Capture the cell that displays the provided text and extract its (X, Y) central coordinate. 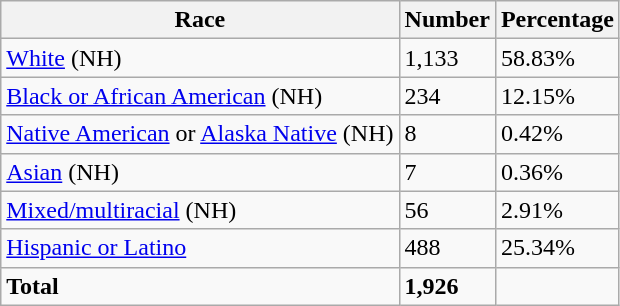
0.42% (557, 134)
0.36% (557, 172)
234 (447, 96)
2.91% (557, 210)
7 (447, 172)
Asian (NH) (200, 172)
Race (200, 20)
25.34% (557, 248)
Black or African American (NH) (200, 96)
Mixed/multiracial (NH) (200, 210)
Hispanic or Latino (200, 248)
488 (447, 248)
Total (200, 286)
12.15% (557, 96)
56 (447, 210)
1,133 (447, 58)
White (NH) (200, 58)
58.83% (557, 58)
8 (447, 134)
Percentage (557, 20)
Number (447, 20)
Native American or Alaska Native (NH) (200, 134)
1,926 (447, 286)
